Return (X, Y) of the center of cell containing provided text 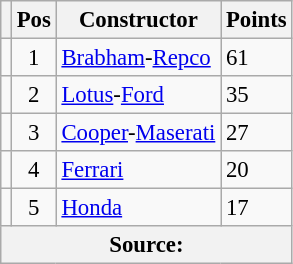
5 (34, 208)
3 (34, 133)
1 (34, 58)
Source: (146, 245)
Pos (34, 20)
Ferrari (138, 170)
4 (34, 170)
Cooper-Maserati (138, 133)
Lotus-Ford (138, 95)
Brabham-Repco (138, 58)
27 (256, 133)
20 (256, 170)
61 (256, 58)
Constructor (138, 20)
17 (256, 208)
35 (256, 95)
Honda (138, 208)
Points (256, 20)
2 (34, 95)
